Locate the cell with the specified text and output its [x, y] center coordinate. 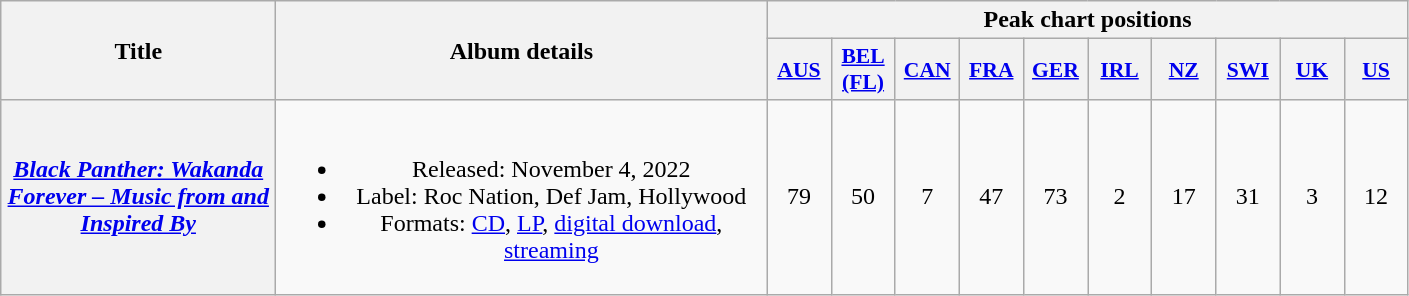
Black Panther: Wakanda Forever – Music from and Inspired By [138, 197]
NZ [1184, 70]
SWI [1248, 70]
2 [1120, 197]
GER [1055, 70]
Album details [522, 50]
Released: November 4, 2022 Label: Roc Nation, Def Jam, HollywoodFormats: CD, LP, digital download, streaming [522, 197]
Peak chart positions [1088, 20]
Title [138, 50]
79 [799, 197]
31 [1248, 197]
3 [1312, 197]
FRA [991, 70]
IRL [1120, 70]
UK [1312, 70]
50 [863, 197]
BEL(FL) [863, 70]
US [1376, 70]
12 [1376, 197]
73 [1055, 197]
AUS [799, 70]
7 [927, 197]
17 [1184, 197]
CAN [927, 70]
47 [991, 197]
